Output the (X, Y) coordinate of the center of the cell containing the given text.  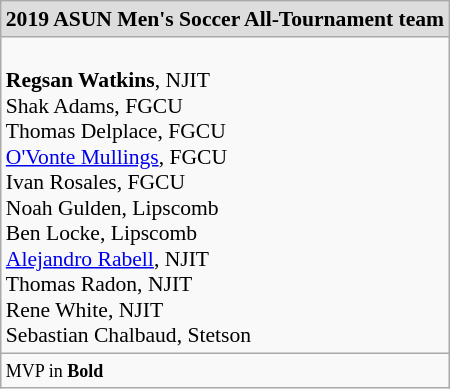
2019 ASUN Men's Soccer All-Tournament team (225, 19)
MVP in Bold (225, 371)
